Return [X, Y] of the center of cell containing provided text 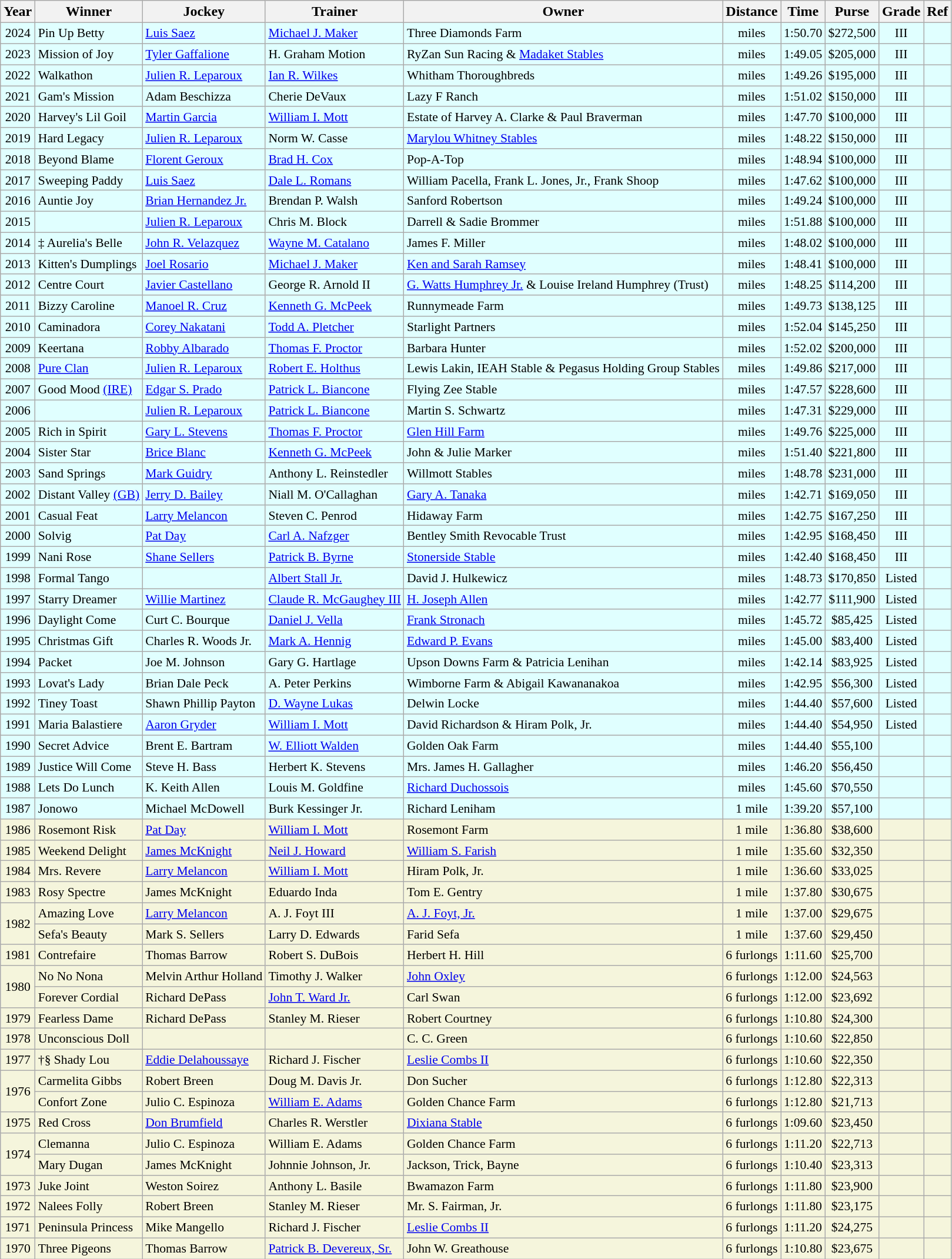
Brian Dale Peck [203, 683]
1:48.22 [803, 138]
Caminadora [89, 327]
Steven C. Penrod [335, 515]
Charles R. Woods Jr. [203, 641]
$23,450 [851, 1123]
$30,675 [851, 892]
2011 [18, 306]
Daniel J. Vella [335, 620]
Flying Zee Stable [563, 389]
1:46.20 [803, 767]
Upson Downs Farm & Patricia Lenihan [563, 662]
2018 [18, 159]
Martin S. Schwartz [563, 410]
1:47.57 [803, 389]
Mary Dugan [89, 1165]
1981 [18, 955]
Hard Legacy [89, 138]
$23,175 [851, 1207]
Hiram Polk, Jr. [563, 871]
Wayne M. Catalano [335, 243]
$24,563 [851, 976]
2002 [18, 495]
1:51.02 [803, 96]
Time [803, 12]
Tiney Toast [89, 704]
1:37.60 [803, 934]
Mrs. Revere [89, 871]
Pure Clan [89, 369]
Gary A. Tanaka [563, 495]
$32,350 [851, 850]
$195,000 [851, 75]
1:52.02 [803, 348]
Dixiana Stable [563, 1123]
$229,000 [851, 410]
RyZan Sun Racing & Madaket Stables [563, 54]
Secret Advice [89, 746]
1:49.26 [803, 75]
1976 [18, 1091]
David J. Hulkewicz [563, 578]
$24,300 [851, 1018]
Herbert H. Hill [563, 955]
1:49.76 [803, 432]
David Richardson & Hiram Polk, Jr. [563, 724]
1:45.00 [803, 641]
Purse [851, 12]
1971 [18, 1227]
2020 [18, 117]
$29,675 [851, 913]
1998 [18, 578]
1974 [18, 1154]
Maria Balastiere [89, 724]
Brent E. Bartram [203, 746]
2003 [18, 473]
Dale L. Romans [335, 180]
Charles R. Werstler [335, 1123]
Norm W. Casse [335, 138]
Shawn Phillip Payton [203, 704]
1:50.70 [803, 34]
Farid Sefa [563, 934]
Robert S. DuBois [335, 955]
Neil J. Howard [335, 850]
1975 [18, 1123]
$83,400 [851, 641]
2024 [18, 34]
Pop-A-Top [563, 159]
Jackson, Trick, Bayne [563, 1165]
1:35.60 [803, 850]
$114,200 [851, 285]
Sefa's Beauty [89, 934]
Wimborne Farm & Abigail Kawananakoa [563, 683]
A. J. Foyt III [335, 913]
Brice Blanc [203, 452]
2007 [18, 389]
Carl A. Nafzger [335, 536]
1991 [18, 724]
1997 [18, 599]
Niall M. O'Callaghan [335, 495]
Melvin Arthur Holland [203, 976]
1990 [18, 746]
$217,000 [851, 369]
$22,350 [851, 1060]
Rosy Spectre [89, 892]
2004 [18, 452]
H. Joseph Allen [563, 599]
1972 [18, 1207]
$29,450 [851, 934]
1:42.77 [803, 599]
1:49.05 [803, 54]
1973 [18, 1185]
Three Diamonds Farm [563, 34]
Robby Albarado [203, 348]
Hidaway Farm [563, 515]
Gary G. Hartlage [335, 662]
1993 [18, 683]
Centre Court [89, 285]
1985 [18, 850]
1:45.72 [803, 620]
Darrell & Sadie Brommer [563, 222]
$54,950 [851, 724]
Gary L. Stevens [203, 432]
$200,000 [851, 348]
1:52.04 [803, 327]
Trainer [335, 12]
1:48.73 [803, 578]
1:42.71 [803, 495]
$111,900 [851, 599]
1:49.24 [803, 201]
$57,100 [851, 809]
Formal Tango [89, 578]
Ian R. Wilkes [335, 75]
George R. Arnold II [335, 285]
H. Graham Motion [335, 54]
Edgar S. Prado [203, 389]
Shane Sellers [203, 557]
1:42.14 [803, 662]
Bwamazon Farm [563, 1185]
Richard Leniham [563, 809]
Weekend Delight [89, 850]
Jerry D. Bailey [203, 495]
$23,900 [851, 1185]
$138,125 [851, 306]
$85,425 [851, 620]
Lets Do Lunch [89, 787]
Mark Guidry [203, 473]
Bizzy Caroline [89, 306]
1984 [18, 871]
Winner [89, 12]
1980 [18, 987]
1:11.60 [803, 955]
G. Watts Humphrey Jr. & Louise Ireland Humphrey (Trust) [563, 285]
Albert Stall Jr. [335, 578]
Mark A. Hennig [335, 641]
Brendan P. Walsh [335, 201]
$205,000 [851, 54]
$228,600 [851, 389]
Steve H. Bass [203, 767]
1:42.75 [803, 515]
Nani Rose [89, 557]
Barbara Hunter [563, 348]
Casual Feat [89, 515]
Chris M. Block [335, 222]
William S. Farish [563, 850]
Delwin Locke [563, 704]
Golden Oak Farm [563, 746]
W. Elliott Walden [335, 746]
Brad H. Cox [335, 159]
2010 [18, 327]
1:48.94 [803, 159]
2015 [18, 222]
Frank Stronach [563, 620]
Richard Duchossois [563, 787]
Tom E. Gentry [563, 892]
Three Pigeons [89, 1248]
Patrick B. Devereux, Sr. [335, 1248]
John R. Velazquez [203, 243]
C. C. Green [563, 1039]
$21,713 [851, 1102]
Timothy J. Walker [335, 976]
William Pacella, Frank L. Jones, Jr., Frank Shoop [563, 180]
$221,800 [851, 452]
2000 [18, 536]
Lewis Lakin, IEAH Stable & Pegasus Holding Group Stables [563, 369]
$225,000 [851, 432]
$55,100 [851, 746]
$22,713 [851, 1144]
Rosemont Farm [563, 830]
Sister Star [89, 452]
Sand Springs [89, 473]
‡ Aurelia's Belle [89, 243]
1978 [18, 1039]
John W. Greathouse [563, 1248]
$25,700 [851, 955]
2001 [18, 515]
$22,313 [851, 1081]
Mission of Joy [89, 54]
Ref [937, 12]
2013 [18, 264]
Mark S. Sellers [203, 934]
Confort Zone [89, 1102]
2019 [18, 138]
1:45.60 [803, 787]
$23,313 [851, 1165]
1:47.62 [803, 180]
Eddie Delahoussaye [203, 1060]
$231,000 [851, 473]
$23,675 [851, 1248]
Robert Courtney [563, 1018]
Starlight Partners [563, 327]
Patrick B. Byrne [335, 557]
$272,500 [851, 34]
Aaron Gryder [203, 724]
No No Nona [89, 976]
Johnnie Johnson, Jr. [335, 1165]
Curt C. Bourque [203, 620]
$23,692 [851, 997]
John Oxley [563, 976]
Peninsula Princess [89, 1227]
Auntie Joy [89, 201]
1:51.88 [803, 222]
Don Brumfield [203, 1123]
Willie Martinez [203, 599]
Harvey's Lil Goil [89, 117]
$24,275 [851, 1227]
1987 [18, 809]
Clemanna [89, 1144]
John T. Ward Jr. [335, 997]
Florent Geroux [203, 159]
Bentley Smith Revocable Trust [563, 536]
Martin Garcia [203, 117]
Solvig [89, 536]
1:36.60 [803, 871]
A. Peter Perkins [335, 683]
2008 [18, 369]
Doug M. Davis Jr. [335, 1081]
$145,250 [851, 327]
1988 [18, 787]
$57,600 [851, 704]
$33,025 [851, 871]
2009 [18, 348]
$22,850 [851, 1039]
Joel Rosario [203, 264]
Tyler Gaffalione [203, 54]
Cherie DeVaux [335, 96]
Claude R. McGaughey III [335, 599]
Rosemont Risk [89, 830]
2012 [18, 285]
1995 [18, 641]
Marylou Whitney Stables [563, 138]
1992 [18, 704]
$167,250 [851, 515]
2014 [18, 243]
Manoel R. Cruz [203, 306]
Amazing Love [89, 913]
Sanford Robertson [563, 201]
Todd A. Pletcher [335, 327]
1:48.25 [803, 285]
2016 [18, 201]
Javier Castellano [203, 285]
1983 [18, 892]
Burk Kessinger Jr. [335, 809]
Don Sucher [563, 1081]
Louis M. Goldfine [335, 787]
Herbert K. Stevens [335, 767]
Jockey [203, 12]
Walkathon [89, 75]
1:42.40 [803, 557]
Justice Will Come [89, 767]
Mrs. James H. Gallagher [563, 767]
2021 [18, 96]
Corey Nakatani [203, 327]
1:49.73 [803, 306]
Anthony L. Reinstedler [335, 473]
Lazy F Ranch [563, 96]
Stonerside Stable [563, 557]
Ken and Sarah Ramsey [563, 264]
Year [18, 12]
1994 [18, 662]
$169,050 [851, 495]
$56,300 [851, 683]
Glen Hill Farm [563, 432]
Grade [901, 12]
Juke Joint [89, 1185]
Whitham Thoroughbreds [563, 75]
Jonowo [89, 809]
$170,850 [851, 578]
Starry Dreamer [89, 599]
John & Julie Marker [563, 452]
Beyond Blame [89, 159]
1:48.78 [803, 473]
Adam Beschizza [203, 96]
Gam's Mission [89, 96]
A. J. Foyt, Jr. [563, 913]
Red Cross [89, 1123]
Nalees Folly [89, 1207]
Unconscious Doll [89, 1039]
2022 [18, 75]
1:36.80 [803, 830]
Christmas Gift [89, 641]
Anthony L. Basile [335, 1185]
1:48.41 [803, 264]
James F. Miller [563, 243]
K. Keith Allen [203, 787]
†§ Shady Lou [89, 1060]
Kitten's Dumplings [89, 264]
Contrefaire [89, 955]
$38,600 [851, 830]
Runnymeade Farm [563, 306]
1:09.60 [803, 1123]
Distant Valley (GB) [89, 495]
1:37.00 [803, 913]
$83,925 [851, 662]
1999 [18, 557]
Packet [89, 662]
Mr. S. Fairman, Jr. [563, 1207]
Keertana [89, 348]
Brian Hernandez Jr. [203, 201]
2006 [18, 410]
Eduardo Inda [335, 892]
Forever Cordial [89, 997]
1989 [18, 767]
Willmott Stables [563, 473]
Fearless Dame [89, 1018]
1:10.40 [803, 1165]
1:51.40 [803, 452]
2017 [18, 180]
2023 [18, 54]
1:47.70 [803, 117]
Sweeping Paddy [89, 180]
$56,450 [851, 767]
Estate of Harvey A. Clarke & Paul Braverman [563, 117]
1970 [18, 1248]
Carl Swan [563, 997]
Pin Up Betty [89, 34]
Distance [751, 12]
Robert E. Holthus [335, 369]
Rich in Spirit [89, 432]
D. Wayne Lukas [335, 704]
Weston Soirez [203, 1185]
2005 [18, 432]
1996 [18, 620]
1977 [18, 1060]
1:39.20 [803, 809]
1:37.80 [803, 892]
Owner [563, 12]
$70,550 [851, 787]
1986 [18, 830]
Mike Mangello [203, 1227]
Good Mood (IRE) [89, 389]
Edward P. Evans [563, 641]
1:47.31 [803, 410]
Joe M. Johnson [203, 662]
Daylight Come [89, 620]
Larry D. Edwards [335, 934]
Michael McDowell [203, 809]
1982 [18, 923]
Lovat's Lady [89, 683]
1:48.02 [803, 243]
Carmelita Gibbs [89, 1081]
1:49.86 [803, 369]
1979 [18, 1018]
